From the cell containing the given text, extract its center point as [x, y] coordinate. 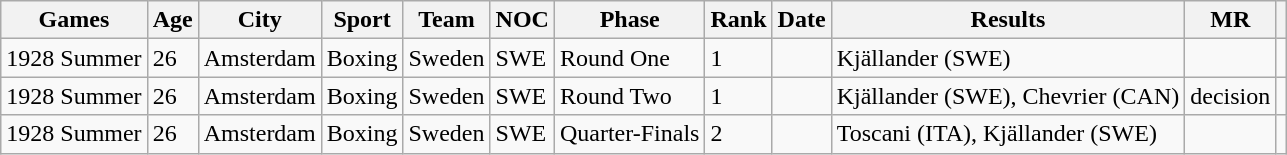
2 [738, 134]
Phase [630, 20]
Games [74, 20]
Kjällander (SWE) [1008, 58]
Results [1008, 20]
Round One [630, 58]
NOC [522, 20]
Rank [738, 20]
Team [446, 20]
Date [802, 20]
MR [1230, 20]
Toscani (ITA), Kjällander (SWE) [1008, 134]
Age [172, 20]
City [260, 20]
Kjällander (SWE), Chevrier (CAN) [1008, 96]
Sport [362, 20]
Quarter-Finals [630, 134]
decision [1230, 96]
Round Two [630, 96]
